Scan for the cell matching the given text and deliver its (X, Y) coordinate at center. 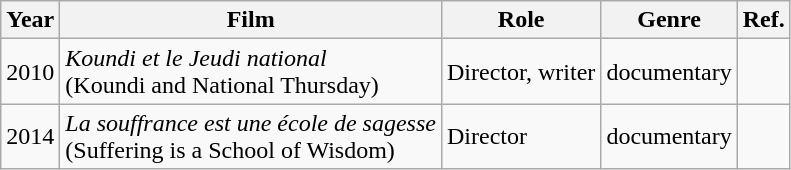
Genre (669, 20)
2010 (30, 72)
2014 (30, 136)
Year (30, 20)
Film (251, 20)
Director (520, 136)
La souffrance est une école de sagesse (Suffering is a School of Wisdom) (251, 136)
Role (520, 20)
Koundi et le Jeudi national (Koundi and National Thursday) (251, 72)
Director, writer (520, 72)
Ref. (764, 20)
